Extract the (x, y) coordinate from the center of the cell holding the provided text.  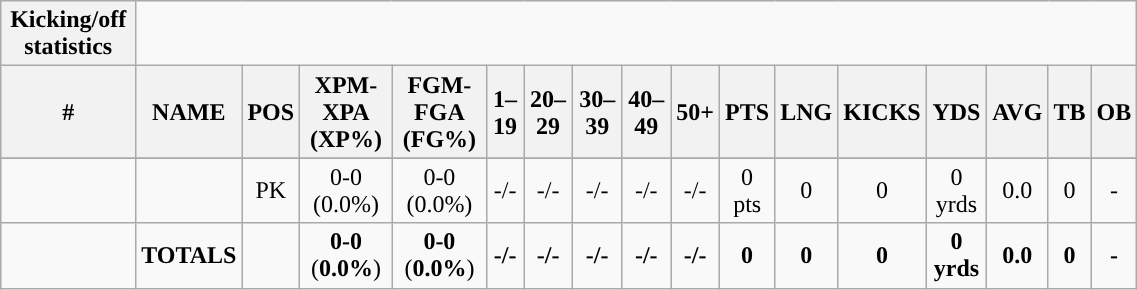
30–39 (598, 112)
PTS (748, 112)
YDS (956, 112)
# (68, 112)
TOTALS (189, 256)
POS (271, 112)
Kicking/off statistics (68, 34)
XPM-XPA (XP%) (346, 112)
50+ (696, 112)
OB (1114, 112)
40–49 (646, 112)
NAME (189, 112)
AVG (1018, 112)
TB (1070, 112)
PK (271, 190)
FGM-FGA (FG%) (439, 112)
20–29 (548, 112)
KICKS (882, 112)
1–19 (506, 112)
0 pts (748, 190)
LNG (806, 112)
